Provide the (x, y) coordinate of the cell's center where the given text is located.  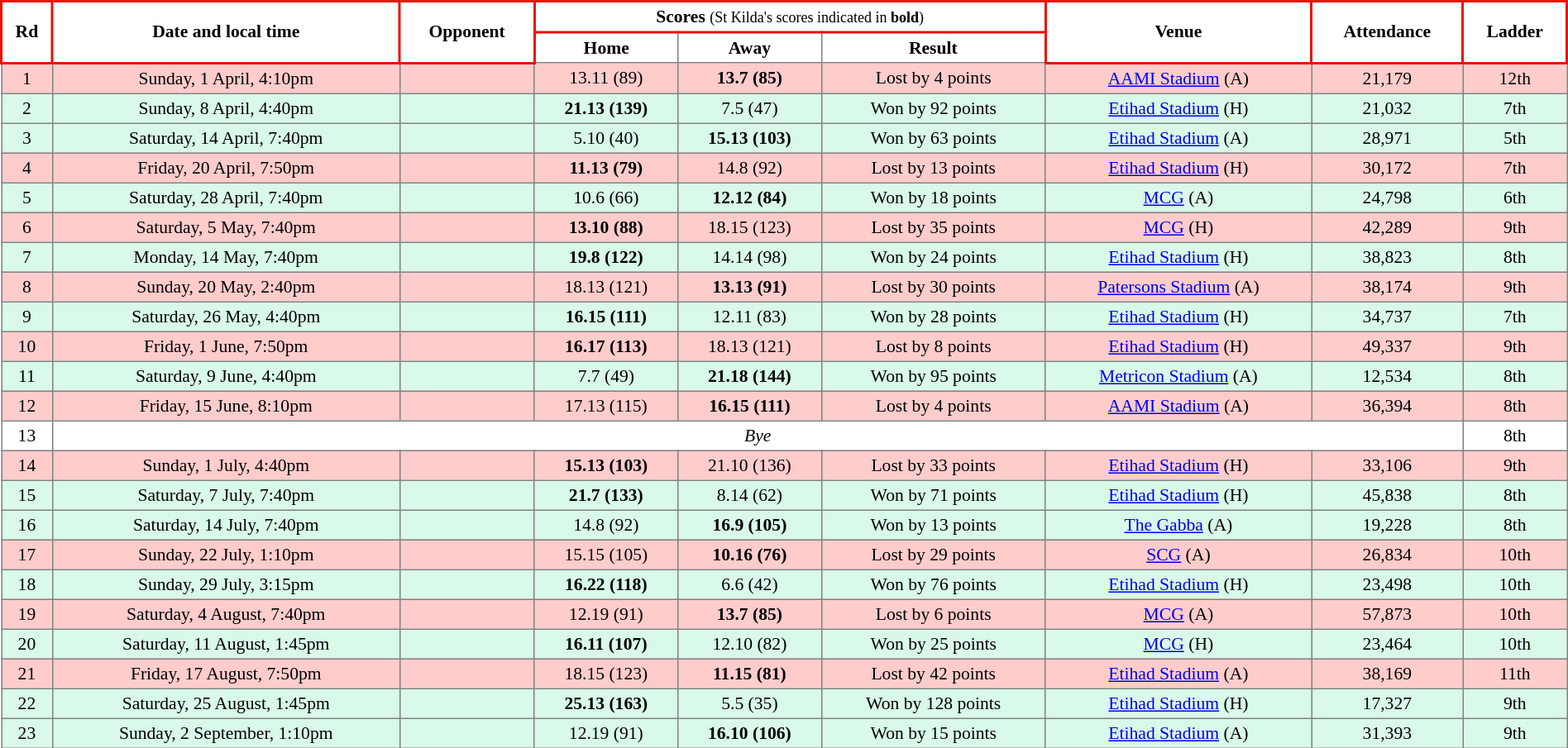
8.14 (62) (750, 494)
19.8 (122) (606, 256)
Ladder (1515, 32)
12,534 (1388, 375)
49,337 (1388, 345)
16.10 (106) (750, 732)
Patersons Stadium (A) (1178, 286)
19 (27, 613)
Sunday, 1 April, 4:10pm (226, 78)
Saturday, 14 April, 7:40pm (226, 137)
Won by 24 points (933, 256)
1 (27, 78)
Date and local time (226, 32)
Lost by 29 points (933, 554)
Friday, 20 April, 7:50pm (226, 167)
10.6 (66) (606, 197)
16.9 (105) (750, 524)
Friday, 15 June, 8:10pm (226, 405)
Lost by 8 points (933, 345)
42,289 (1388, 226)
21.10 (136) (750, 465)
8 (27, 286)
23,464 (1388, 643)
15 (27, 494)
Won by 25 points (933, 643)
Away (750, 48)
Metricon Stadium (A) (1178, 375)
21 (27, 673)
Won by 28 points (933, 316)
16.22 (118) (606, 584)
17,327 (1388, 703)
Monday, 14 May, 7:40pm (226, 256)
6th (1515, 197)
Sunday, 2 September, 1:10pm (226, 732)
21,032 (1388, 107)
21,179 (1388, 78)
11th (1515, 673)
16.11 (107) (606, 643)
Won by 71 points (933, 494)
Lost by 30 points (933, 286)
14 (27, 465)
SCG (A) (1178, 554)
17.13 (115) (606, 405)
14.14 (98) (750, 256)
Scores (St Kilda's scores indicated in bold) (790, 17)
Won by 15 points (933, 732)
Home (606, 48)
38,823 (1388, 256)
Friday, 1 June, 7:50pm (226, 345)
Won by 92 points (933, 107)
26,834 (1388, 554)
Sunday, 29 July, 3:15pm (226, 584)
Sunday, 20 May, 2:40pm (226, 286)
Won by 63 points (933, 137)
20 (27, 643)
45,838 (1388, 494)
23,498 (1388, 584)
Saturday, 25 August, 1:45pm (226, 703)
31,393 (1388, 732)
Saturday, 26 May, 4:40pm (226, 316)
7 (27, 256)
38,174 (1388, 286)
11.13 (79) (606, 167)
6.6 (42) (750, 584)
Result (933, 48)
4 (27, 167)
Won by 13 points (933, 524)
11.15 (81) (750, 673)
Bye (758, 435)
30,172 (1388, 167)
Saturday, 11 August, 1:45pm (226, 643)
21.13 (139) (606, 107)
Venue (1178, 32)
5 (27, 197)
Lost by 6 points (933, 613)
2 (27, 107)
Opponent (466, 32)
36,394 (1388, 405)
Won by 18 points (933, 197)
12.10 (82) (750, 643)
Saturday, 7 July, 7:40pm (226, 494)
13.13 (91) (750, 286)
25.13 (163) (606, 703)
The Gabba (A) (1178, 524)
13 (27, 435)
18 (27, 584)
Sunday, 8 April, 4:40pm (226, 107)
Lost by 42 points (933, 673)
12th (1515, 78)
16 (27, 524)
10.16 (76) (750, 554)
Saturday, 28 April, 7:40pm (226, 197)
10 (27, 345)
11 (27, 375)
15.15 (105) (606, 554)
21.18 (144) (750, 375)
16.17 (113) (606, 345)
12.11 (83) (750, 316)
17 (27, 554)
9 (27, 316)
5th (1515, 137)
12.12 (84) (750, 197)
Won by 95 points (933, 375)
Saturday, 9 June, 4:40pm (226, 375)
13.11 (89) (606, 78)
Saturday, 14 July, 7:40pm (226, 524)
Attendance (1388, 32)
24,798 (1388, 197)
Won by 76 points (933, 584)
21.7 (133) (606, 494)
22 (27, 703)
Sunday, 1 July, 4:40pm (226, 465)
12 (27, 405)
7.5 (47) (750, 107)
Rd (27, 32)
Won by 128 points (933, 703)
6 (27, 226)
Saturday, 4 August, 7:40pm (226, 613)
3 (27, 137)
19,228 (1388, 524)
Friday, 17 August, 7:50pm (226, 673)
Lost by 35 points (933, 226)
Lost by 13 points (933, 167)
Sunday, 22 July, 1:10pm (226, 554)
28,971 (1388, 137)
Saturday, 5 May, 7:40pm (226, 226)
34,737 (1388, 316)
38,169 (1388, 673)
Lost by 33 points (933, 465)
5.10 (40) (606, 137)
57,873 (1388, 613)
33,106 (1388, 465)
7.7 (49) (606, 375)
13.10 (88) (606, 226)
23 (27, 732)
5.5 (35) (750, 703)
